Capture the cell that displays the provided text and extract its [x, y] central coordinate. 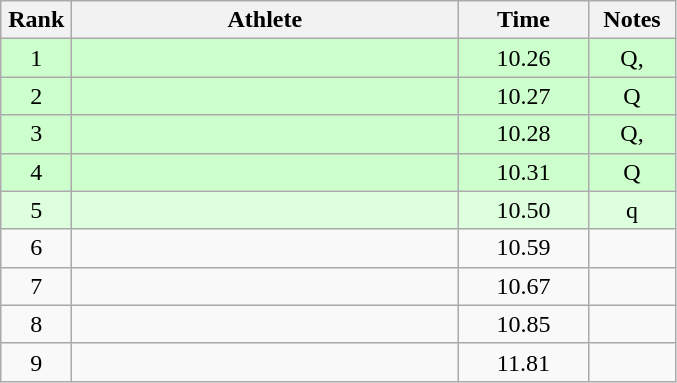
2 [36, 96]
3 [36, 134]
7 [36, 286]
Rank [36, 20]
10.59 [524, 248]
Time [524, 20]
10.28 [524, 134]
4 [36, 172]
Notes [632, 20]
10.31 [524, 172]
1 [36, 58]
10.85 [524, 324]
8 [36, 324]
Athlete [265, 20]
10.50 [524, 210]
5 [36, 210]
10.67 [524, 286]
6 [36, 248]
10.27 [524, 96]
q [632, 210]
11.81 [524, 362]
9 [36, 362]
10.26 [524, 58]
